Identify which cell holds the provided text, then report its [X, Y] central coordinate. 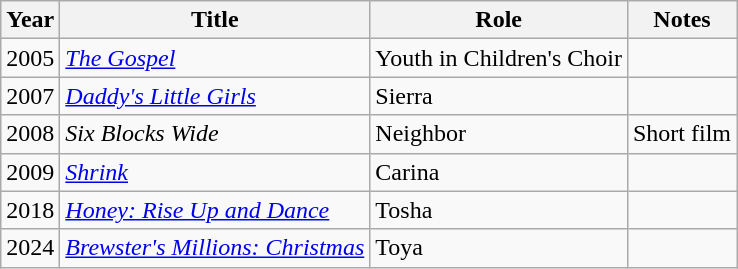
Six Blocks Wide [215, 134]
Notes [682, 20]
2024 [30, 248]
Role [499, 20]
2009 [30, 172]
Carina [499, 172]
The Gospel [215, 58]
2018 [30, 210]
Toya [499, 248]
Neighbor [499, 134]
2005 [30, 58]
Youth in Children's Choir [499, 58]
2008 [30, 134]
Title [215, 20]
Shrink [215, 172]
Honey: Rise Up and Dance [215, 210]
Daddy's Little Girls [215, 96]
2007 [30, 96]
Short film [682, 134]
Year [30, 20]
Sierra [499, 96]
Tosha [499, 210]
Brewster's Millions: Christmas [215, 248]
